Capture the cell that displays the provided text and extract its [X, Y] central coordinate. 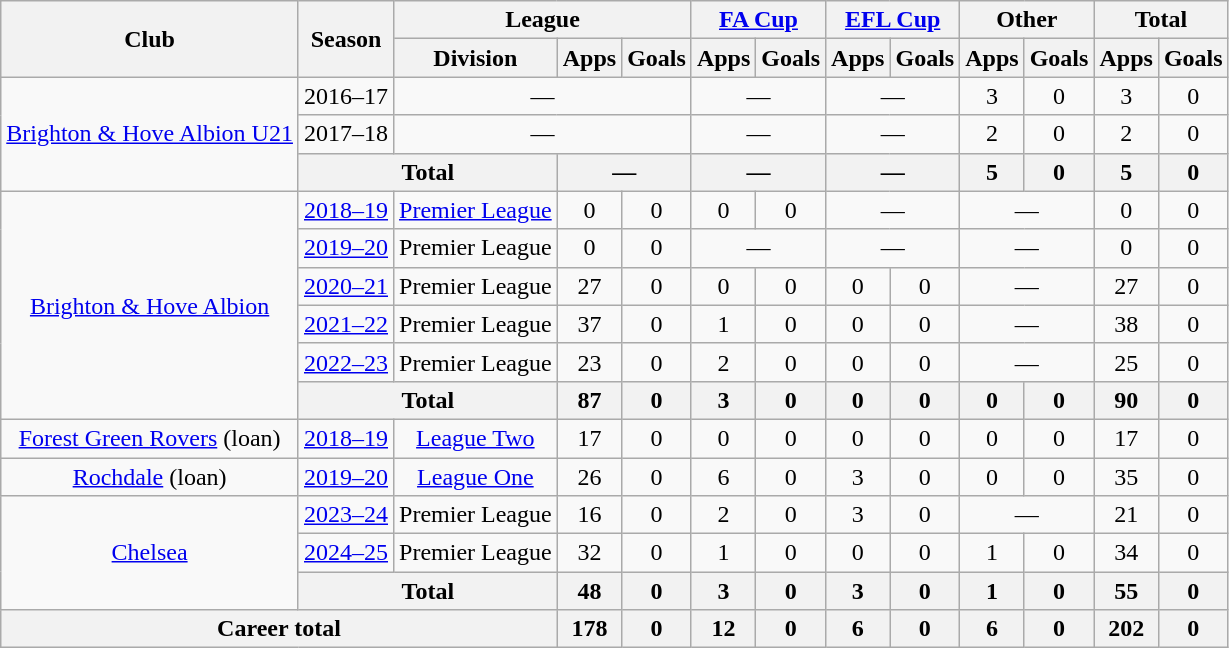
EFL Cup [893, 20]
2023–24 [346, 515]
87 [589, 400]
48 [589, 591]
Career total [279, 629]
2016–17 [346, 96]
Chelsea [150, 553]
37 [589, 324]
16 [589, 515]
2017–18 [346, 134]
34 [1126, 553]
23 [589, 362]
12 [723, 629]
21 [1126, 515]
26 [589, 477]
202 [1126, 629]
Brighton & Hove Albion U21 [150, 134]
League [543, 20]
2020–21 [346, 286]
38 [1126, 324]
Club [150, 39]
League Two [476, 438]
Rochdale (loan) [150, 477]
90 [1126, 400]
32 [589, 553]
25 [1126, 362]
2022–23 [346, 362]
Other [1027, 20]
Season [346, 39]
Forest Green Rovers (loan) [150, 438]
FA Cup [758, 20]
Brighton & Hove Albion [150, 305]
2021–22 [346, 324]
35 [1126, 477]
Division [476, 58]
2024–25 [346, 553]
178 [589, 629]
League One [476, 477]
55 [1126, 591]
